Extract the [x, y] coordinate from the center of the cell holding the provided text.  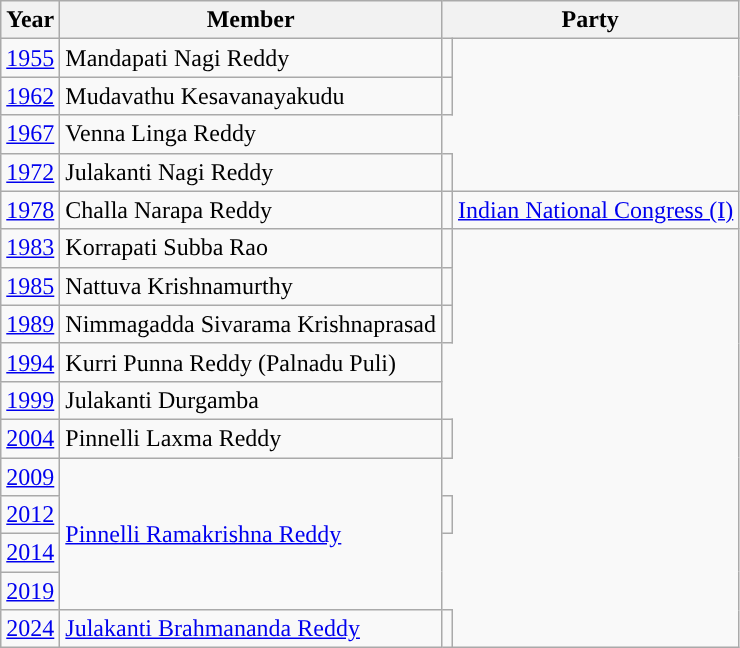
Kurri Punna Reddy (Palnadu Puli) [251, 362]
2009 [30, 477]
1978 [30, 210]
Pinnelli Ramakrishna Reddy [251, 534]
Indian National Congress (I) [595, 210]
1962 [30, 96]
Julakanti Nagi Reddy [251, 172]
Year [30, 20]
Korrapati Subba Rao [251, 248]
1999 [30, 400]
Mandapati Nagi Reddy [251, 58]
2014 [30, 553]
Member [251, 20]
Venna Linga Reddy [251, 134]
2012 [30, 515]
Julakanti Brahmananda Reddy [251, 629]
1994 [30, 362]
1983 [30, 248]
1972 [30, 172]
1989 [30, 324]
1955 [30, 58]
1985 [30, 286]
Party [590, 20]
Pinnelli Laxma Reddy [251, 438]
Nattuva Krishnamurthy [251, 286]
Nimmagadda Sivarama Krishnaprasad [251, 324]
Mudavathu Kesavanayakudu [251, 96]
2004 [30, 438]
Challa Narapa Reddy [251, 210]
2024 [30, 629]
Julakanti Durgamba [251, 400]
1967 [30, 134]
2019 [30, 591]
